Identify which cell holds the provided text, then report its (x, y) central coordinate. 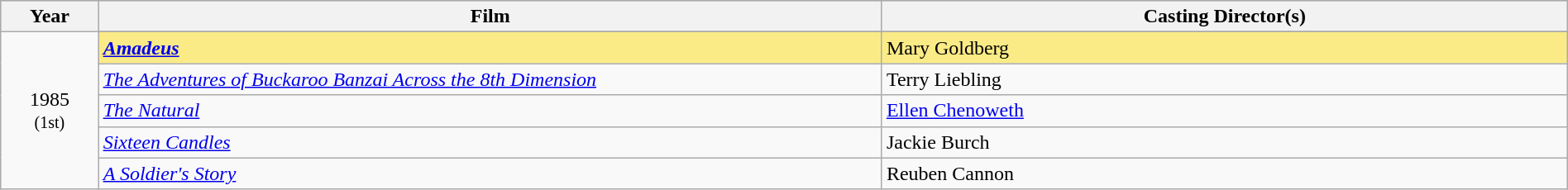
Sixteen Candles (490, 142)
Casting Director(s) (1224, 17)
Film (490, 17)
Ellen Chenoweth (1224, 111)
Terry Liebling (1224, 79)
Mary Goldberg (1224, 48)
Jackie Burch (1224, 142)
1985(1st) (50, 111)
The Adventures of Buckaroo Banzai Across the 8th Dimension (490, 79)
The Natural (490, 111)
Year (50, 17)
A Soldier's Story (490, 173)
Reuben Cannon (1224, 173)
Amadeus (490, 48)
